Search for the cell housing the specified text and yield its (X, Y) center coordinate. 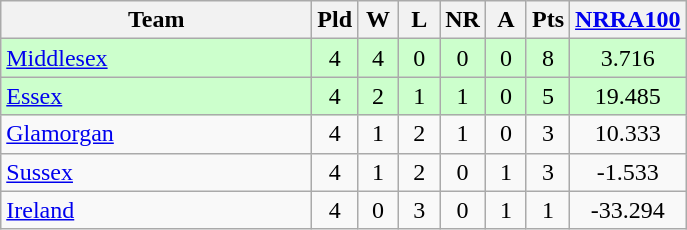
Pld (335, 20)
8 (548, 58)
-1.533 (628, 172)
W (378, 20)
10.333 (628, 134)
Essex (156, 96)
Team (156, 20)
Pts (548, 20)
A (506, 20)
3.716 (628, 58)
-33.294 (628, 210)
19.485 (628, 96)
5 (548, 96)
Glamorgan (156, 134)
L (420, 20)
Middlesex (156, 58)
Ireland (156, 210)
NRRA100 (628, 20)
Sussex (156, 172)
NR (463, 20)
